Extract the (x, y) coordinate from the center of the cell holding the provided text.  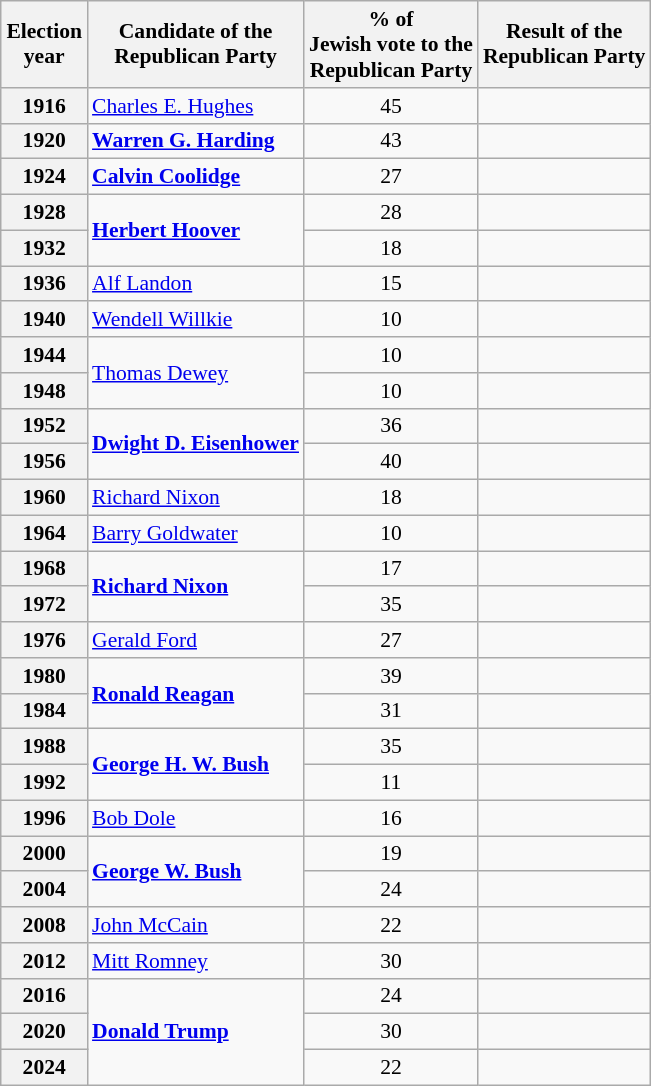
2024 (44, 1067)
Gerald Ford (196, 640)
2000 (44, 854)
1968 (44, 568)
Warren G. Harding (196, 141)
1916 (44, 105)
1936 (44, 284)
Calvin Coolidge (196, 177)
1932 (44, 248)
1956 (44, 462)
1944 (44, 355)
1940 (44, 319)
1948 (44, 390)
Thomas Dewey (196, 372)
1928 (44, 212)
Candidate of the Republican Party (196, 44)
Result of the Republican Party (564, 44)
Alf Landon (196, 284)
28 (391, 212)
2016 (44, 996)
Ronald Reagan (196, 692)
1992 (44, 782)
15 (391, 284)
2020 (44, 1032)
Dwight D. Eisenhower (196, 444)
Election year (44, 44)
31 (391, 711)
Mitt Romney (196, 960)
36 (391, 426)
John McCain (196, 925)
1952 (44, 426)
40 (391, 462)
39 (391, 675)
45 (391, 105)
Donald Trump (196, 1032)
Herbert Hoover (196, 230)
16 (391, 818)
2012 (44, 960)
George H. W. Bush (196, 764)
Charles E. Hughes (196, 105)
1988 (44, 747)
1964 (44, 533)
1984 (44, 711)
Wendell Willkie (196, 319)
1980 (44, 675)
17 (391, 568)
1924 (44, 177)
2008 (44, 925)
1972 (44, 604)
Barry Goldwater (196, 533)
1976 (44, 640)
43 (391, 141)
George W. Bush (196, 872)
2004 (44, 889)
1996 (44, 818)
1960 (44, 497)
19 (391, 854)
Bob Dole (196, 818)
1920 (44, 141)
11 (391, 782)
% of Jewish vote to the Republican Party (391, 44)
